Scan for the cell matching the given text and deliver its [X, Y] coordinate at center. 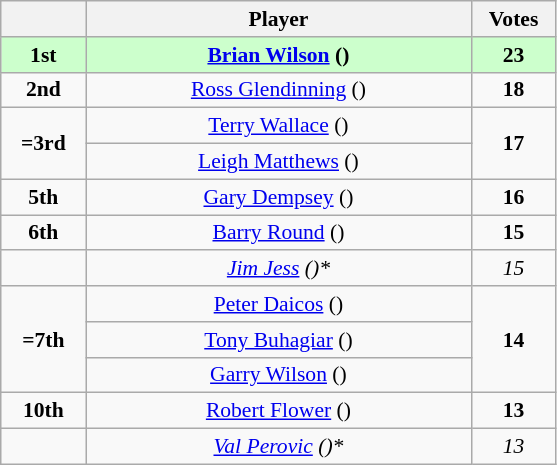
Val Perovic ()* [278, 447]
18 [514, 90]
Terry Wallace () [278, 126]
6th [44, 233]
Robert Flower () [278, 411]
1st [44, 55]
2nd [44, 90]
Jim Jess ()* [278, 269]
Peter Daicos () [278, 304]
23 [514, 55]
=3rd [44, 144]
17 [514, 144]
Garry Wilson () [278, 375]
Ross Glendinning () [278, 90]
Brian Wilson () [278, 55]
Votes [514, 19]
5th [44, 197]
Leigh Matthews () [278, 162]
Gary Dempsey () [278, 197]
10th [44, 411]
Player [278, 19]
Barry Round () [278, 233]
=7th [44, 340]
14 [514, 340]
16 [514, 197]
Tony Buhagiar () [278, 340]
